Determine the (X, Y) coordinate at the center of the cell enclosing the given text.  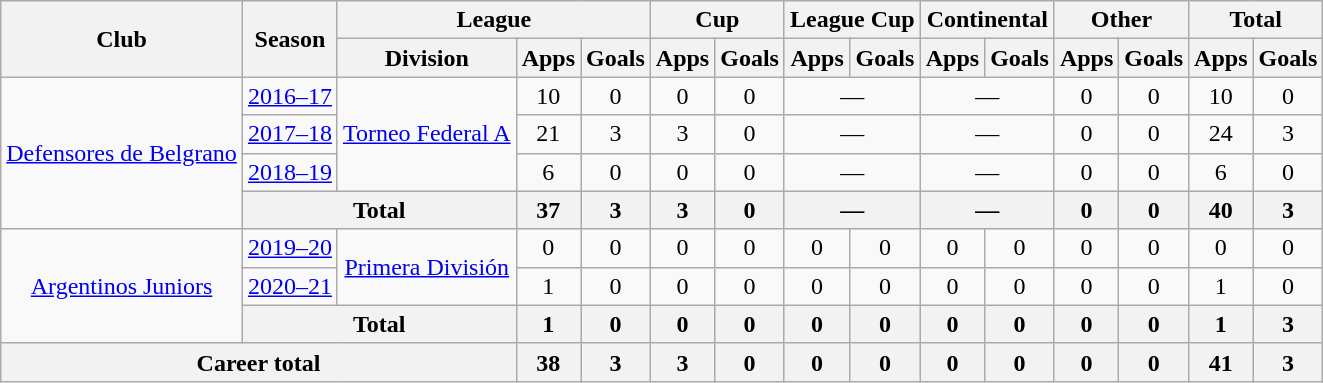
Career total (258, 362)
2018–19 (290, 172)
2020–21 (290, 286)
2016–17 (290, 96)
League Cup (852, 20)
Primera División (426, 267)
2019–20 (290, 248)
41 (1221, 362)
Argentinos Juniors (122, 286)
24 (1221, 134)
21 (548, 134)
Defensores de Belgrano (122, 153)
Continental (987, 20)
League (494, 20)
Torneo Federal A (426, 134)
Season (290, 39)
Other (1121, 20)
Division (426, 58)
2017–18 (290, 134)
Club (122, 39)
38 (548, 362)
37 (548, 210)
Cup (717, 20)
40 (1221, 210)
